Identify which cell holds the provided text, then report its (X, Y) central coordinate. 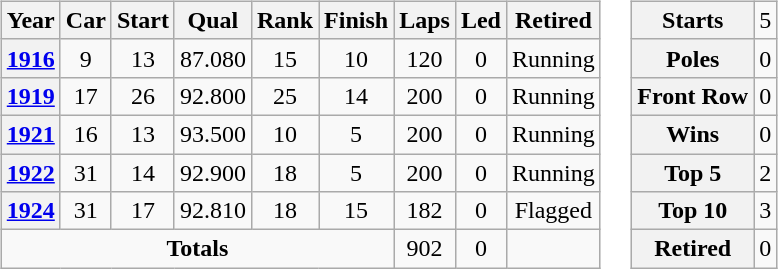
Top 10 (693, 211)
1921 (30, 134)
Finish (356, 20)
Laps (425, 20)
Wins (693, 134)
1916 (30, 58)
Led (480, 20)
Starts (693, 20)
120 (425, 58)
Top 5 (693, 173)
92.810 (212, 211)
Front Row (693, 96)
92.800 (212, 96)
16 (86, 134)
Qual (212, 20)
Rank (284, 20)
87.080 (212, 58)
Car (86, 20)
26 (142, 96)
902 (425, 249)
1919 (30, 96)
1922 (30, 173)
2 (766, 173)
92.900 (212, 173)
Start (142, 20)
1924 (30, 211)
9 (86, 58)
3 (766, 211)
182 (425, 211)
25 (284, 96)
Flagged (553, 211)
Poles (693, 58)
Year (30, 20)
Totals (197, 249)
93.500 (212, 134)
